For the text-containing cell, return its midpoint in (x, y) coordinate format. 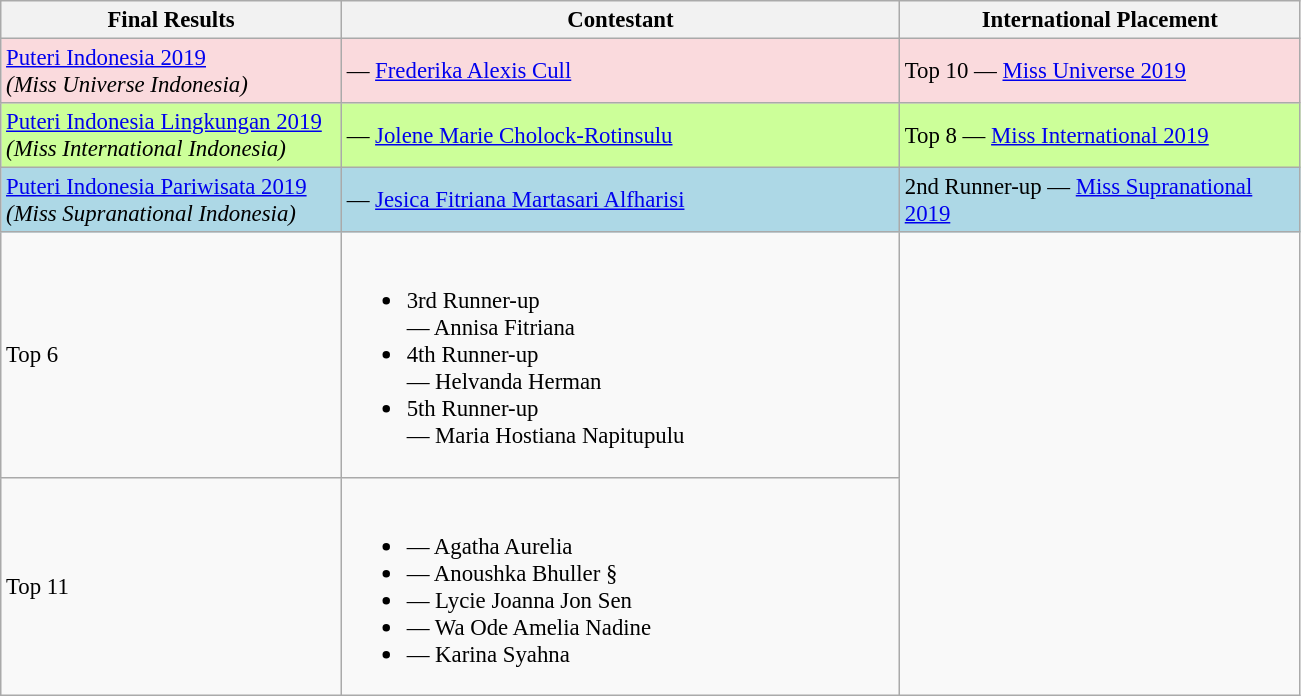
— Jolene Marie Cholock-Rotinsulu (620, 136)
— Agatha Aurelia — Anoushka Bhuller § — Lycie Joanna Jon Sen — Wa Ode Amelia Nadine — Karina Syahna (620, 586)
3rd Runner-up — Annisa Fitriana4th Runner-up — Helvanda Herman5th Runner-up — Maria Hostiana Napitupulu (620, 354)
Top 6 (172, 354)
Top 10 — Miss Universe 2019 (1100, 72)
International Placement (1100, 20)
Puteri Indonesia Pariwisata 2019(Miss Supranational Indonesia) (172, 200)
Puteri Indonesia 2019(Miss Universe Indonesia) (172, 72)
Final Results (172, 20)
Top 11 (172, 586)
— Jesica Fitriana Martasari Alfharisi (620, 200)
2nd Runner-up — Miss Supranational 2019 (1100, 200)
Puteri Indonesia Lingkungan 2019(Miss International Indonesia) (172, 136)
— Frederika Alexis Cull (620, 72)
Contestant (620, 20)
Top 8 — Miss International 2019 (1100, 136)
